Identify which cell holds the provided text, then report its (X, Y) central coordinate. 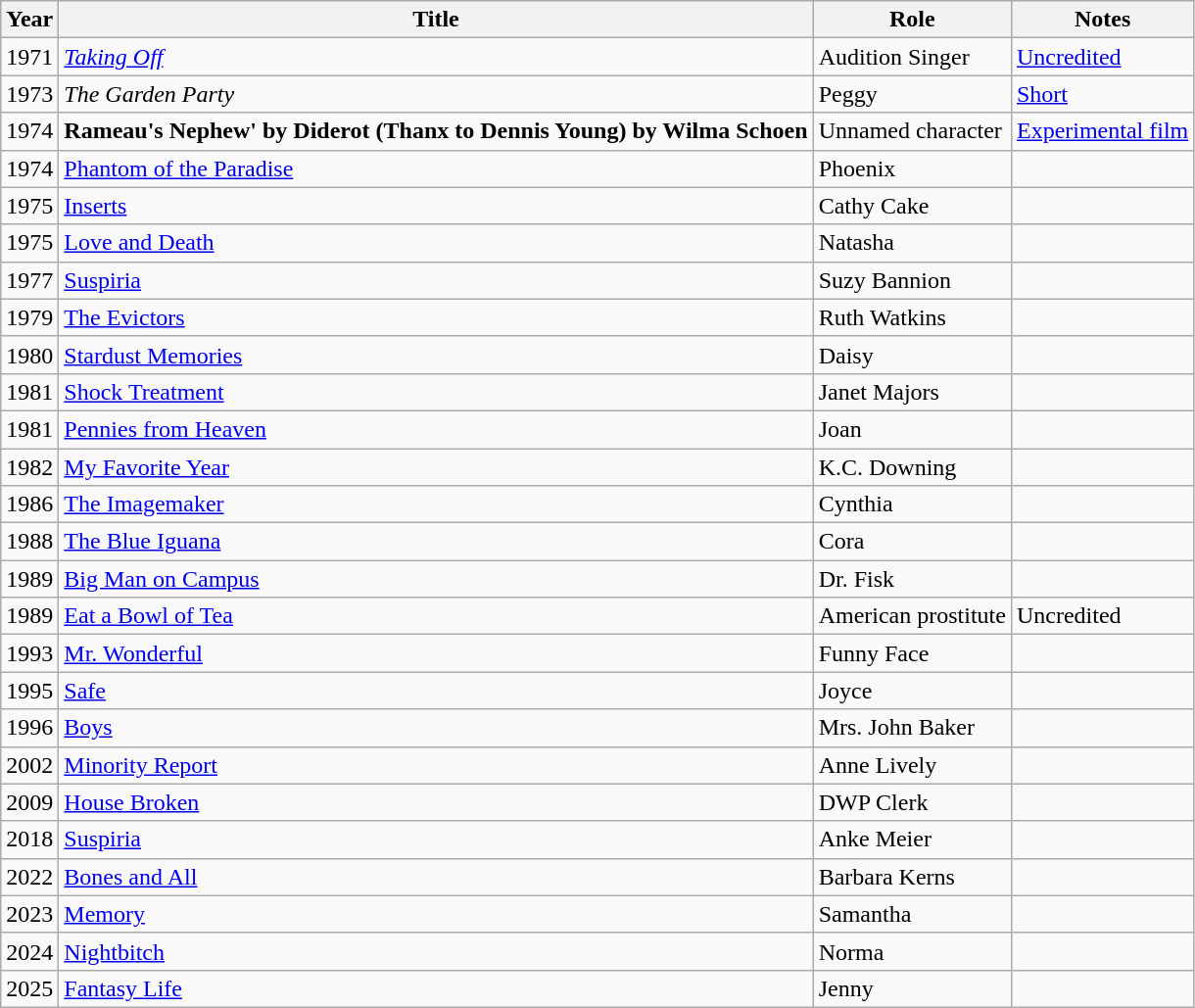
Joan (912, 429)
Boys (436, 728)
Memory (436, 914)
1979 (29, 317)
2025 (29, 988)
Mrs. John Baker (912, 728)
Notes (1102, 20)
Fantasy Life (436, 988)
Norma (912, 951)
Audition Singer (912, 57)
Nightbitch (436, 951)
1982 (29, 467)
Anne Lively (912, 765)
Unnamed character (912, 131)
1971 (29, 57)
DWP Clerk (912, 802)
Big Man on Campus (436, 579)
Jenny (912, 988)
Eat a Bowl of Tea (436, 616)
1996 (29, 728)
Cynthia (912, 504)
The Evictors (436, 317)
House Broken (436, 802)
Cathy Cake (912, 206)
2022 (29, 877)
2018 (29, 840)
Anke Meier (912, 840)
1993 (29, 653)
The Blue Iguana (436, 542)
2002 (29, 765)
1973 (29, 94)
1986 (29, 504)
Dr. Fisk (912, 579)
2009 (29, 802)
Ruth Watkins (912, 317)
Minority Report (436, 765)
Title (436, 20)
1980 (29, 355)
Safe (436, 691)
Taking Off (436, 57)
Suzy Bannion (912, 280)
1977 (29, 280)
The Garden Party (436, 94)
Shock Treatment (436, 392)
Bones and All (436, 877)
Mr. Wonderful (436, 653)
Barbara Kerns (912, 877)
Phantom of the Paradise (436, 168)
Phoenix (912, 168)
Stardust Memories (436, 355)
Pennies from Heaven (436, 429)
Daisy (912, 355)
Cora (912, 542)
My Favorite Year (436, 467)
The Imagemaker (436, 504)
American prostitute (912, 616)
2024 (29, 951)
Short (1102, 94)
1988 (29, 542)
Funny Face (912, 653)
Year (29, 20)
Samantha (912, 914)
1995 (29, 691)
K.C. Downing (912, 467)
2023 (29, 914)
Role (912, 20)
Love and Death (436, 243)
Janet Majors (912, 392)
Joyce (912, 691)
Rameau's Nephew' by Diderot (Thanx to Dennis Young) by Wilma Schoen (436, 131)
Experimental film (1102, 131)
Natasha (912, 243)
Inserts (436, 206)
Peggy (912, 94)
